Extract the (X, Y) coordinate from the center of the cell holding the provided text.  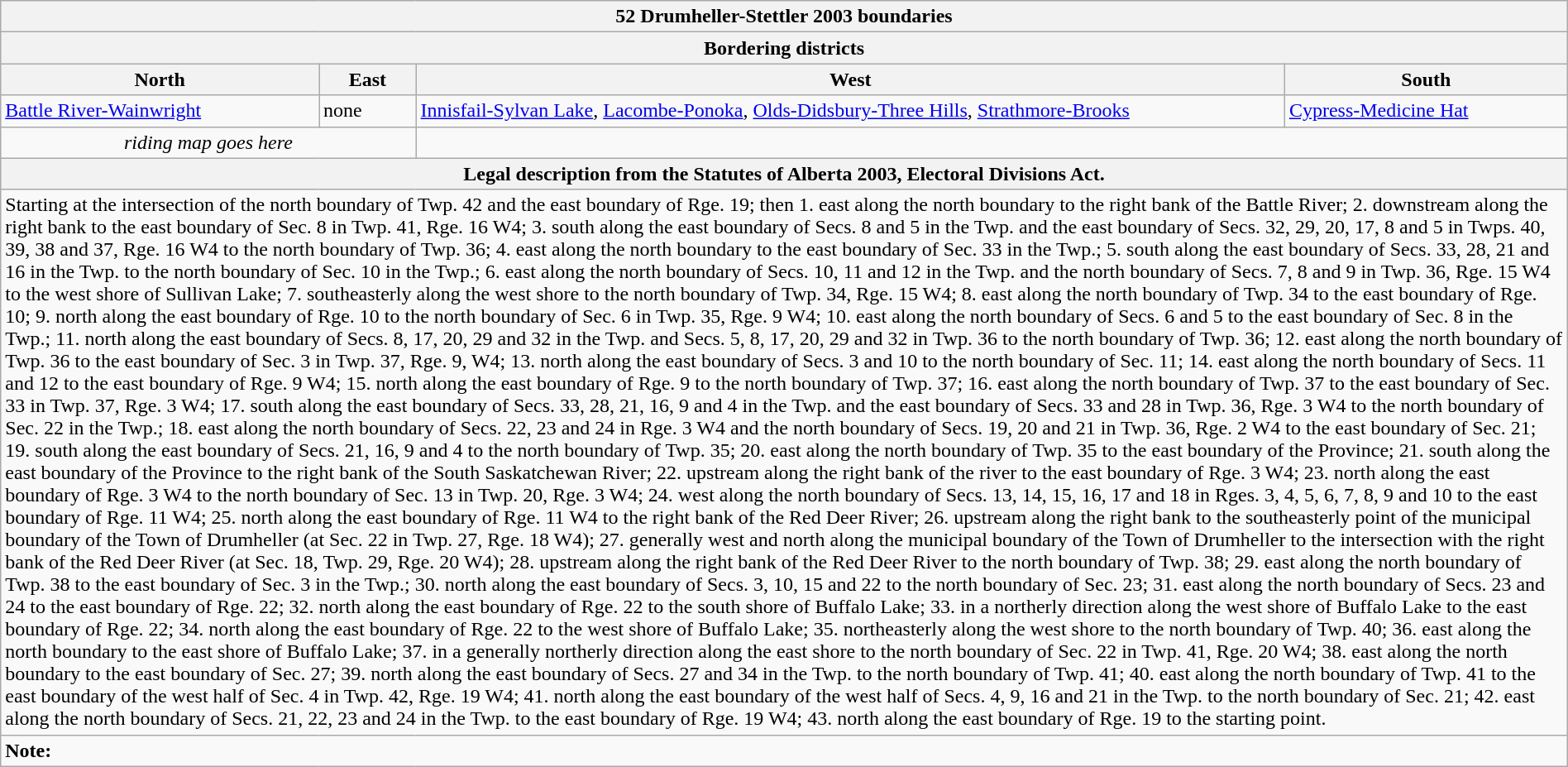
riding map goes here (208, 142)
Note: (784, 750)
East (368, 79)
South (1426, 79)
Cypress-Medicine Hat (1426, 111)
none (368, 111)
Legal description from the Statutes of Alberta 2003, Electoral Divisions Act. (784, 174)
Battle River-Wainwright (160, 111)
Bordering districts (784, 48)
West (850, 79)
Innisfail-Sylvan Lake, Lacombe-Ponoka, Olds-Didsbury-Three Hills, Strathmore-Brooks (850, 111)
North (160, 79)
52 Drumheller-Stettler 2003 boundaries (784, 17)
